Locate the cell with the specified text and output its [x, y] center coordinate. 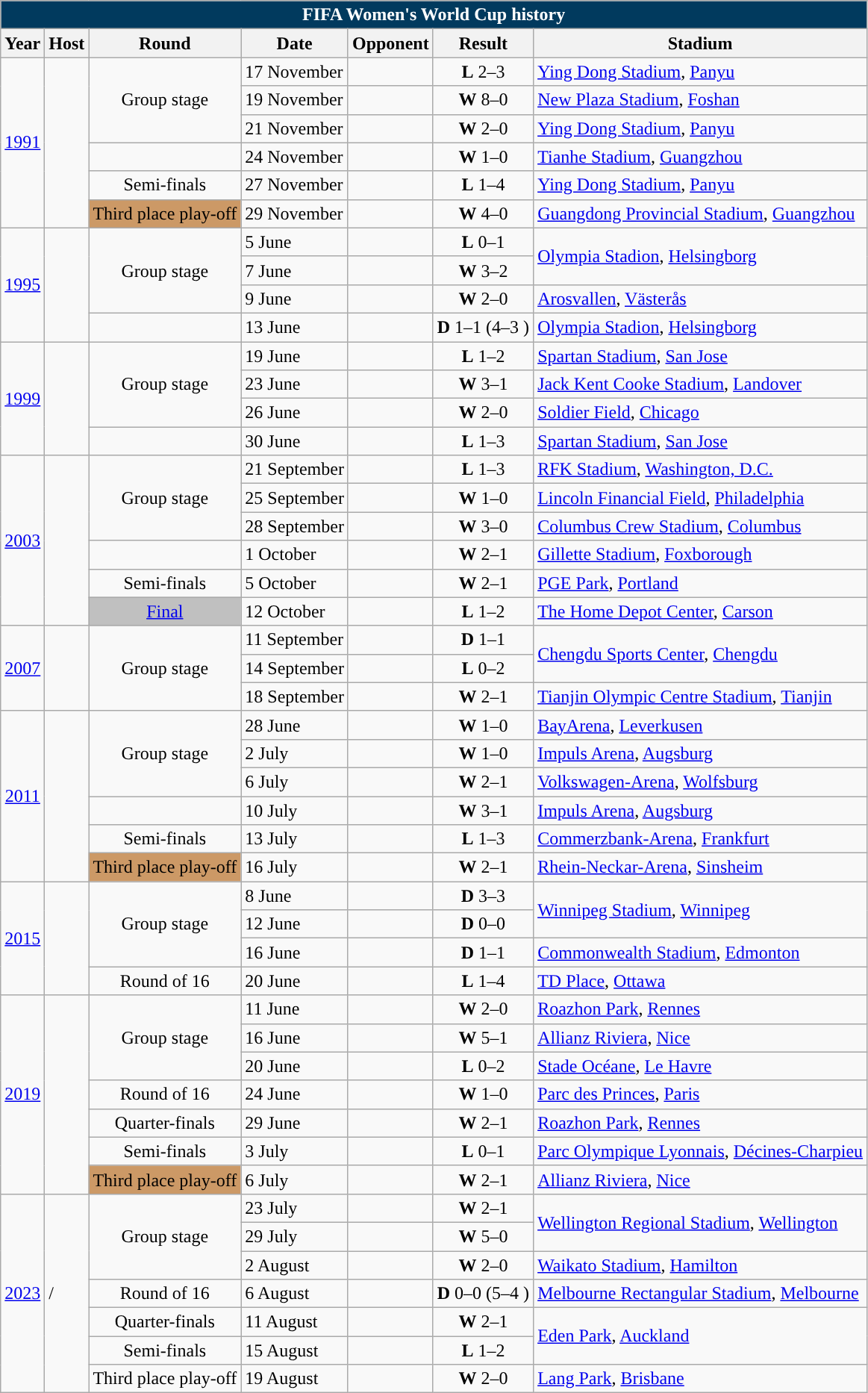
19 November [295, 100]
28 June [295, 725]
W 3–0 [483, 526]
5 October [295, 583]
3 July [295, 1151]
30 June [295, 441]
Tianhe Stadium, Guangzhou [700, 157]
21 November [295, 128]
24 June [295, 1094]
11 September [295, 640]
27 November [295, 185]
23 June [295, 384]
11 August [295, 1322]
28 September [295, 526]
2011 [22, 796]
Commonwealth Stadium, Edmonton [700, 953]
11 June [295, 1009]
2 August [295, 1265]
Parc Olympique Lyonnais, Décines-Charpieu [700, 1151]
The Home Depot Center, Carson [700, 611]
Opponent [390, 43]
29 July [295, 1236]
19 August [295, 1379]
BayArena, Leverkusen [700, 725]
25 September [295, 498]
Round [165, 43]
D 0–0 (5–4 ) [483, 1294]
W 5–0 [483, 1236]
8 June [295, 896]
1991 [22, 143]
Arosvallen, Västerås [700, 299]
W 3–2 [483, 270]
Winnipeg Stadium, Winnipeg [700, 910]
24 November [295, 157]
26 June [295, 413]
Soldier Field, Chicago [700, 413]
1 October [295, 555]
23 July [295, 1208]
16 July [295, 867]
Commerzbank-Arena, Frankfurt [700, 839]
13 June [295, 327]
D 0–0 [483, 924]
Host [67, 43]
1999 [22, 399]
Chengdu Sports Center, Chengdu [700, 654]
12 June [295, 924]
D 1–1 (4–3 ) [483, 327]
Wellington Regional Stadium, Wellington [700, 1222]
21 September [295, 470]
7 June [295, 270]
Stadium [700, 43]
FIFA Women's World Cup history [434, 15]
Melbourne Rectangular Stadium, Melbourne [700, 1294]
2023 [22, 1293]
TD Place, Ottawa [700, 981]
Jack Kent Cooke Stadium, Landover [700, 384]
10 July [295, 810]
Lincoln Financial Field, Philadelphia [700, 498]
Guangdong Provincial Stadium, Guangzhou [700, 214]
Parc des Princes, Paris [700, 1094]
Volkswagen-Arena, Wolfsburg [700, 782]
Waikato Stadium, Hamilton [700, 1265]
2 July [295, 753]
W 5–1 [483, 1038]
Eden Park, Auckland [700, 1336]
D 3–3 [483, 896]
Gillette Stadium, Foxborough [700, 555]
Year [22, 43]
Rhein-Neckar-Arena, Sinsheim [700, 867]
Stade Océane, Le Havre [700, 1066]
29 November [295, 214]
2019 [22, 1094]
6 August [295, 1294]
Tianjin Olympic Centre Stadium, Tianjin [700, 696]
W 8–0 [483, 100]
RFK Stadium, Washington, D.C. [700, 470]
29 June [295, 1123]
1995 [22, 284]
PGE Park, Portland [700, 583]
W 4–0 [483, 214]
17 November [295, 72]
9 June [295, 299]
New Plaza Stadium, Foshan [700, 100]
5 June [295, 242]
14 September [295, 668]
18 September [295, 696]
12 October [295, 611]
Columbus Crew Stadium, Columbus [700, 526]
Result [483, 43]
Lang Park, Brisbane [700, 1379]
2003 [22, 540]
15 August [295, 1350]
Final [165, 611]
2015 [22, 938]
13 July [295, 839]
Date [295, 43]
/ [67, 1293]
19 June [295, 356]
L 2–3 [483, 72]
2007 [22, 668]
